From the cell containing the given text, extract its center point as [x, y] coordinate. 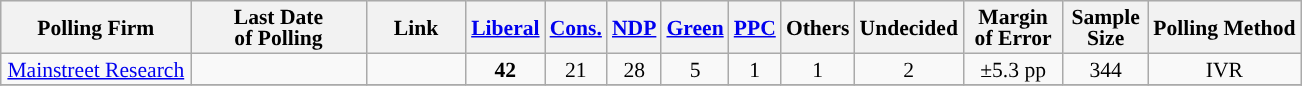
344 [1106, 68]
2 [909, 68]
Undecided [909, 27]
Green [694, 27]
Mainstreet Research [96, 68]
Others [818, 27]
5 [694, 68]
Liberal [505, 27]
Cons. [576, 27]
Last Dateof Polling [278, 27]
±5.3 pp [1013, 68]
NDP [634, 27]
Link [416, 27]
SampleSize [1106, 27]
28 [634, 68]
PPC [755, 27]
Marginof Error [1013, 27]
Polling Method [1224, 27]
IVR [1224, 68]
21 [576, 68]
Polling Firm [96, 27]
42 [505, 68]
